Find where the given text appears and provide that cell's center as [X, Y] coordinate. 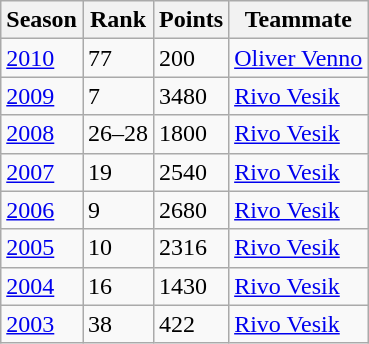
2007 [42, 172]
422 [192, 324]
19 [118, 172]
10 [118, 248]
2008 [42, 134]
1800 [192, 134]
Teammate [298, 20]
2005 [42, 248]
2006 [42, 210]
16 [118, 286]
9 [118, 210]
2680 [192, 210]
2540 [192, 172]
3480 [192, 96]
2316 [192, 248]
26–28 [118, 134]
2004 [42, 286]
2003 [42, 324]
Rank [118, 20]
1430 [192, 286]
38 [118, 324]
Season [42, 20]
7 [118, 96]
Points [192, 20]
77 [118, 58]
200 [192, 58]
2010 [42, 58]
Oliver Venno [298, 58]
2009 [42, 96]
